Return [X, Y] of the center of cell containing provided text 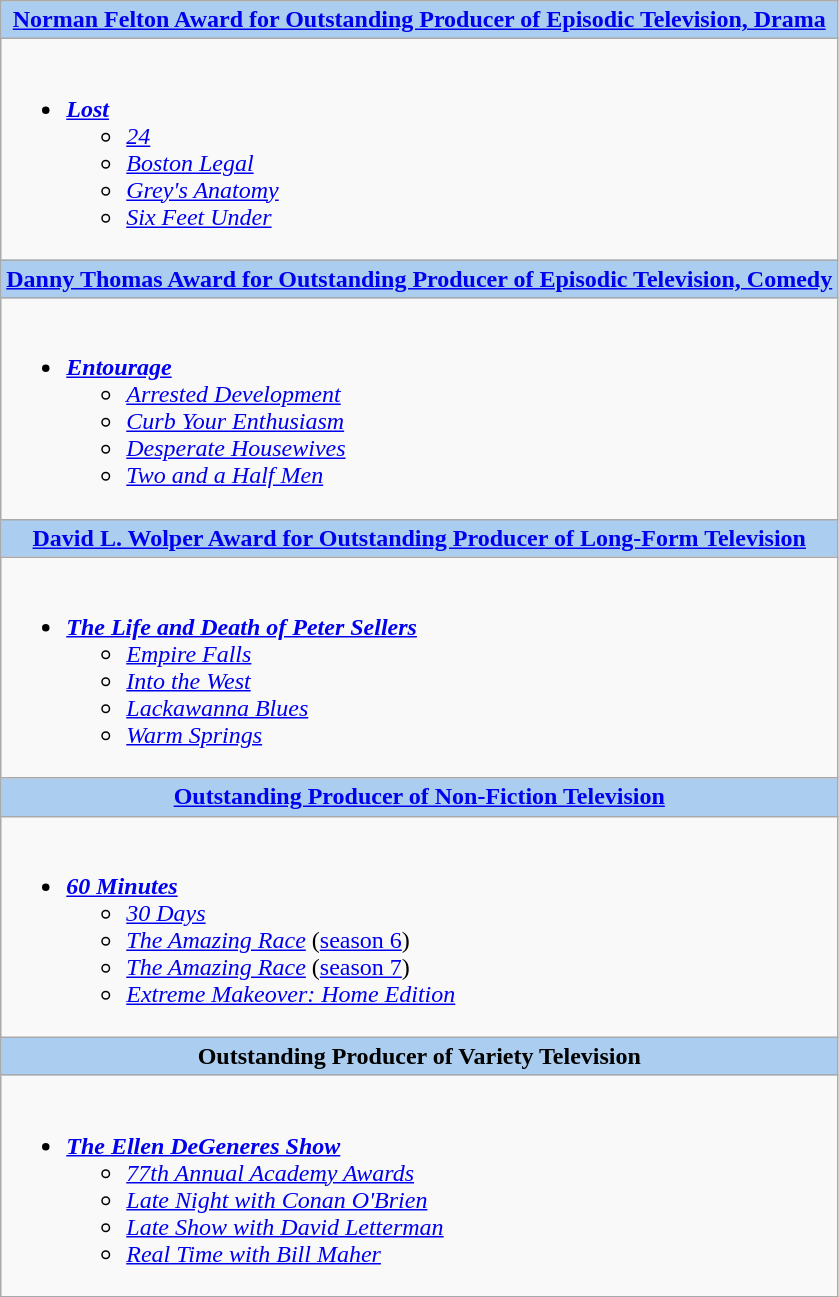
David L. Wolper Award for Outstanding Producer of Long-Form Television [420, 538]
The Life and Death of Peter SellersEmpire FallsInto the WestLackawanna BluesWarm Springs [420, 668]
EntourageArrested DevelopmentCurb Your EnthusiasmDesperate HousewivesTwo and a Half Men [420, 408]
Norman Felton Award for Outstanding Producer of Episodic Television, Drama [420, 20]
The Ellen DeGeneres Show77th Annual Academy AwardsLate Night with Conan O'BrienLate Show with David LettermanReal Time with Bill Maher [420, 1186]
60 Minutes30 DaysThe Amazing Race (season 6)The Amazing Race (season 7)Extreme Makeover: Home Edition [420, 926]
Danny Thomas Award for Outstanding Producer of Episodic Television, Comedy [420, 279]
Lost24Boston LegalGrey's AnatomySix Feet Under [420, 150]
Outstanding Producer of Non-Fiction Television [420, 797]
Outstanding Producer of Variety Television [420, 1056]
